From the cell containing the given text, extract its center point as (x, y) coordinate. 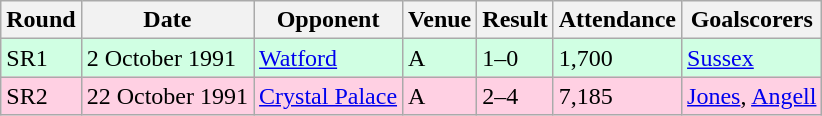
7,185 (617, 96)
Sussex (752, 58)
Venue (440, 20)
1,700 (617, 58)
Goalscorers (752, 20)
Date (167, 20)
Result (515, 20)
Attendance (617, 20)
2–4 (515, 96)
Crystal Palace (328, 96)
2 October 1991 (167, 58)
Opponent (328, 20)
SR2 (41, 96)
Watford (328, 58)
Jones, Angell (752, 96)
22 October 1991 (167, 96)
1–0 (515, 58)
Round (41, 20)
SR1 (41, 58)
